Determine the [x, y] coordinate at the center of the cell enclosing the given text.  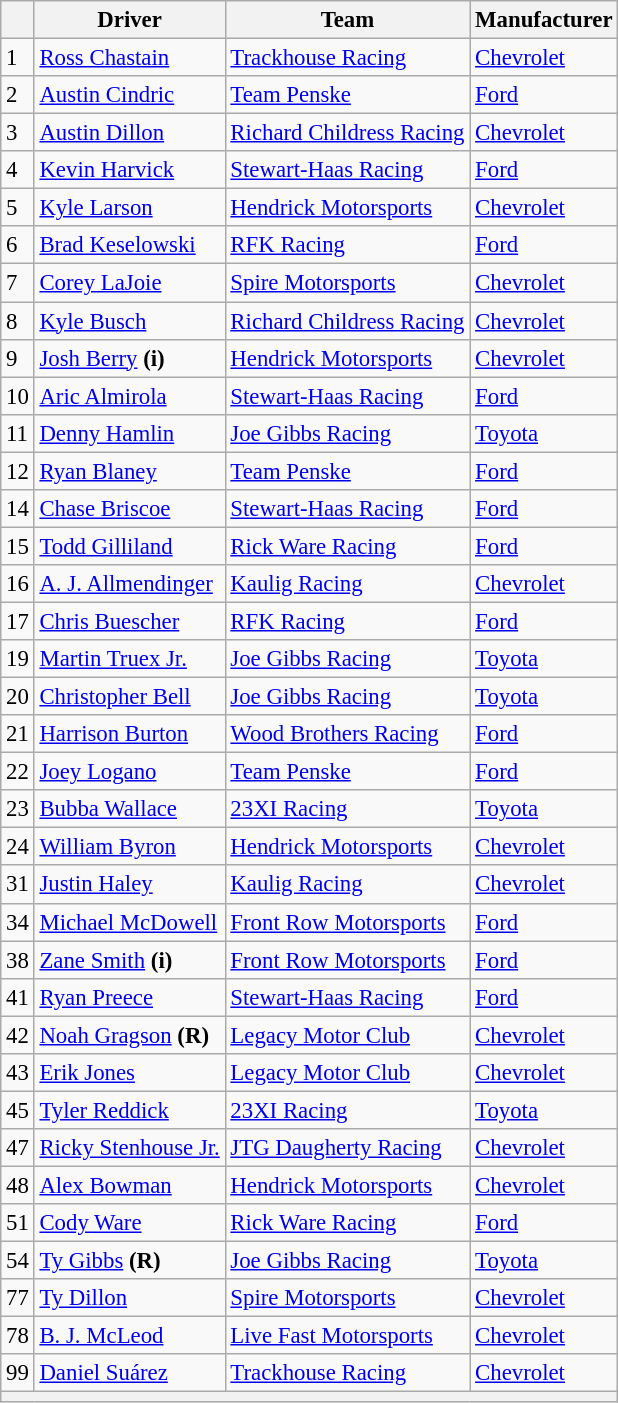
31 [18, 885]
34 [18, 922]
Joey Logano [130, 772]
17 [18, 621]
22 [18, 772]
Denny Hamlin [130, 433]
51 [18, 1223]
Todd Gilliland [130, 546]
20 [18, 697]
Corey LaJoie [130, 283]
Kyle Busch [130, 321]
William Byron [130, 847]
Josh Berry (i) [130, 358]
Ryan Preece [130, 997]
Christopher Bell [130, 697]
43 [18, 1073]
54 [18, 1261]
14 [18, 509]
21 [18, 734]
B. J. McLeod [130, 1336]
Alex Bowman [130, 1185]
Zane Smith (i) [130, 960]
7 [18, 283]
Kevin Harvick [130, 170]
Justin Haley [130, 885]
47 [18, 1148]
10 [18, 396]
48 [18, 1185]
Driver [130, 20]
11 [18, 433]
24 [18, 847]
Cody Ware [130, 1223]
Manufacturer [544, 20]
Brad Keselowski [130, 245]
JTG Daugherty Racing [348, 1148]
5 [18, 208]
12 [18, 471]
9 [18, 358]
Daniel Suárez [130, 1373]
Aric Almirola [130, 396]
45 [18, 1110]
Team [348, 20]
77 [18, 1298]
Erik Jones [130, 1073]
Michael McDowell [130, 922]
6 [18, 245]
Noah Gragson (R) [130, 1035]
16 [18, 584]
Wood Brothers Racing [348, 734]
Ty Gibbs (R) [130, 1261]
A. J. Allmendinger [130, 584]
Ross Chastain [130, 58]
Kyle Larson [130, 208]
Live Fast Motorsports [348, 1336]
42 [18, 1035]
15 [18, 546]
Tyler Reddick [130, 1110]
1 [18, 58]
41 [18, 997]
8 [18, 321]
38 [18, 960]
Ricky Stenhouse Jr. [130, 1148]
Harrison Burton [130, 734]
Austin Dillon [130, 133]
19 [18, 659]
Bubba Wallace [130, 809]
Austin Cindric [130, 95]
Martin Truex Jr. [130, 659]
2 [18, 95]
23 [18, 809]
Ty Dillon [130, 1298]
3 [18, 133]
Chase Briscoe [130, 509]
Chris Buescher [130, 621]
78 [18, 1336]
99 [18, 1373]
Ryan Blaney [130, 471]
4 [18, 170]
